Identify which cell holds the provided text, then report its (X, Y) central coordinate. 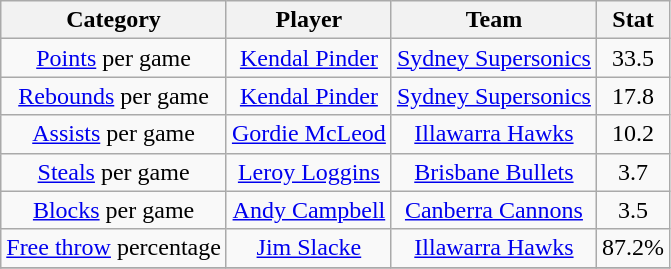
Canberra Cannons (494, 210)
Blocks per game (114, 210)
Brisbane Bullets (494, 172)
Andy Campbell (308, 210)
Category (114, 20)
Free throw percentage (114, 248)
Points per game (114, 58)
33.5 (632, 58)
17.8 (632, 96)
10.2 (632, 134)
3.5 (632, 210)
Player (308, 20)
Steals per game (114, 172)
Gordie McLeod (308, 134)
Stat (632, 20)
Team (494, 20)
3.7 (632, 172)
Leroy Loggins (308, 172)
Assists per game (114, 134)
Rebounds per game (114, 96)
87.2% (632, 248)
Jim Slacke (308, 248)
